From the cell containing the given text, extract its center point as [X, Y] coordinate. 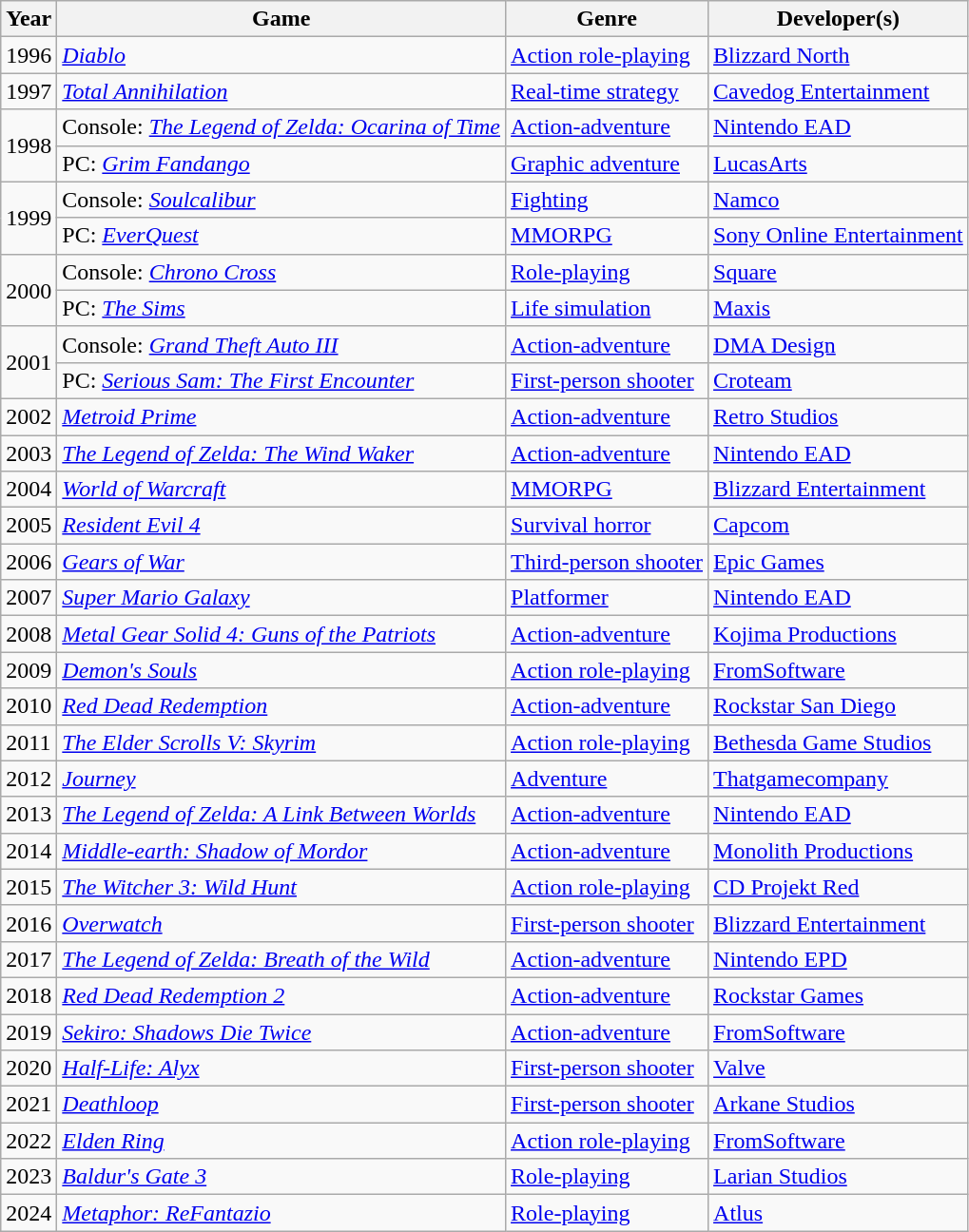
2018 [29, 995]
Kojima Productions [839, 634]
Red Dead Redemption [281, 706]
1997 [29, 91]
2017 [29, 959]
2016 [29, 923]
Capcom [839, 526]
1999 [29, 218]
The Legend of Zelda: Breath of the Wild [281, 959]
2024 [29, 1213]
Blizzard North [839, 55]
Sekiro: Shadows Die Twice [281, 1031]
Metal Gear Solid 4: Guns of the Patriots [281, 634]
2009 [29, 670]
Diablo [281, 55]
Journey [281, 779]
Total Annihilation [281, 91]
Year [29, 19]
Valve [839, 1068]
2005 [29, 526]
2015 [29, 887]
Life simulation [607, 308]
Survival horror [607, 526]
PC: The Sims [281, 308]
Graphic adventure [607, 164]
Baldur's Gate 3 [281, 1177]
Red Dead Redemption 2 [281, 995]
2021 [29, 1105]
Middle-earth: Shadow of Mordor [281, 851]
2010 [29, 706]
The Elder Scrolls V: Skyrim [281, 742]
Third-person shooter [607, 562]
Rockstar San Diego [839, 706]
Resident Evil 4 [281, 526]
1996 [29, 55]
Epic Games [839, 562]
Game [281, 19]
Sony Online Entertainment [839, 236]
Rockstar Games [839, 995]
Adventure [607, 779]
Nintendo EPD [839, 959]
Console: Grand Theft Auto III [281, 344]
Maxis [839, 308]
Larian Studios [839, 1177]
World of Warcraft [281, 490]
Console: The Legend of Zelda: Ocarina of Time [281, 127]
2019 [29, 1031]
The Witcher 3: Wild Hunt [281, 887]
2020 [29, 1068]
LucasArts [839, 164]
Monolith Productions [839, 851]
Metaphor: ReFantazio [281, 1213]
Developer(s) [839, 19]
Bethesda Game Studios [839, 742]
Deathloop [281, 1105]
DMA Design [839, 344]
Croteam [839, 380]
Demon's Souls [281, 670]
2003 [29, 453]
The Legend of Zelda: The Wind Waker [281, 453]
2002 [29, 416]
2006 [29, 562]
Atlus [839, 1213]
2013 [29, 815]
Elden Ring [281, 1141]
Real-time strategy [607, 91]
Square [839, 272]
2000 [29, 290]
2001 [29, 362]
Fighting [607, 200]
CD Projekt Red [839, 887]
The Legend of Zelda: A Link Between Worlds [281, 815]
Cavedog Entertainment [839, 91]
2008 [29, 634]
PC: EverQuest [281, 236]
Super Mario Galaxy [281, 598]
Retro Studios [839, 416]
Metroid Prime [281, 416]
1998 [29, 145]
2012 [29, 779]
Genre [607, 19]
2007 [29, 598]
Arkane Studios [839, 1105]
Namco [839, 200]
Console: Chrono Cross [281, 272]
2023 [29, 1177]
Overwatch [281, 923]
Thatgamecompany [839, 779]
2014 [29, 851]
Console: Soulcalibur [281, 200]
2022 [29, 1141]
PC: Grim Fandango [281, 164]
Gears of War [281, 562]
Half-Life: Alyx [281, 1068]
2004 [29, 490]
PC: Serious Sam: The First Encounter [281, 380]
Platformer [607, 598]
2011 [29, 742]
